Find where the given text appears and provide that cell's center as [X, Y] coordinate. 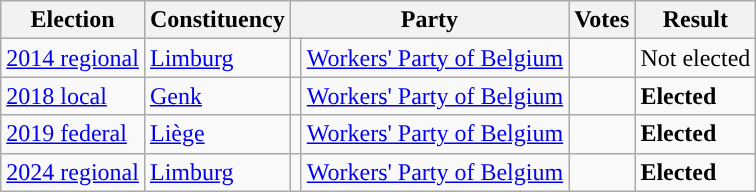
2019 federal [73, 134]
Liège [217, 134]
2018 local [73, 96]
2014 regional [73, 58]
Genk [217, 96]
Result [696, 20]
Constituency [217, 20]
Not elected [696, 58]
Party [429, 20]
2024 regional [73, 172]
Election [73, 20]
Votes [602, 20]
